Find where the given text appears and provide that cell's center as [X, Y] coordinate. 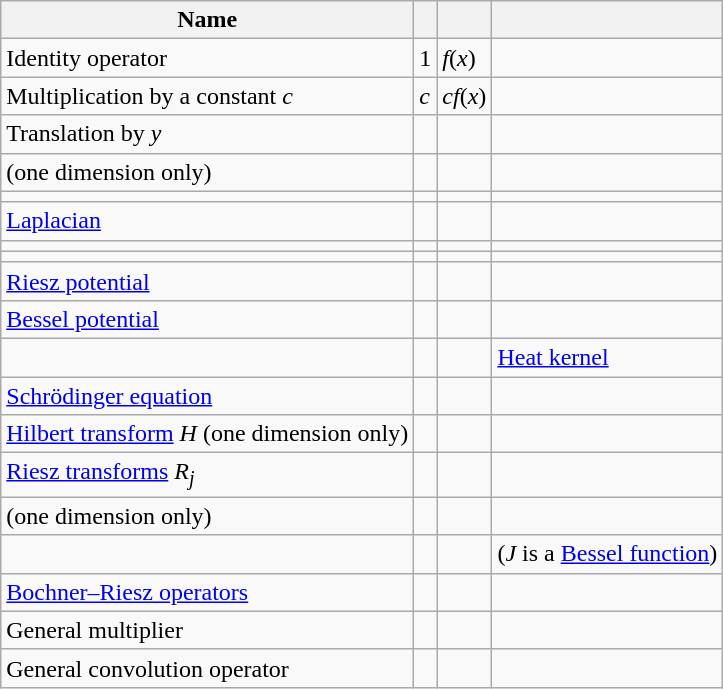
Heat kernel [608, 357]
Laplacian [208, 221]
General multiplier [208, 630]
Bochner–Riesz operators [208, 592]
Name [208, 20]
Bessel potential [208, 319]
Multiplication by a constant c [208, 96]
General convolution operator [208, 668]
1 [426, 58]
cf(x) [464, 96]
Schrödinger equation [208, 395]
c [426, 96]
Hilbert transform H (one dimension only) [208, 434]
Identity operator [208, 58]
Translation by y [208, 134]
Riesz potential [208, 281]
f(x) [464, 58]
Riesz transforms Rj [208, 475]
(J is a Bessel function) [608, 554]
